Capture the cell that displays the provided text and extract its [X, Y] central coordinate. 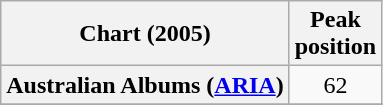
Chart (2005) [145, 34]
Peakposition [335, 34]
62 [335, 85]
Australian Albums (ARIA) [145, 85]
